Return the [X, Y] coordinate for the center point of the cell that contains the specified text.  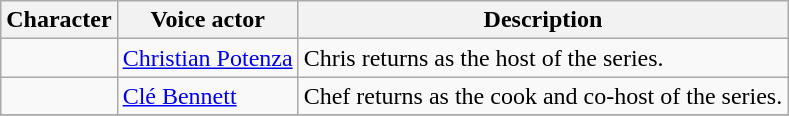
Character [59, 20]
Chef returns as the cook and co-host of the series. [543, 96]
Description [543, 20]
Clé Bennett [208, 96]
Christian Potenza [208, 58]
Voice actor [208, 20]
Chris returns as the host of the series. [543, 58]
